Locate the cell with the specified text and output its (x, y) center coordinate. 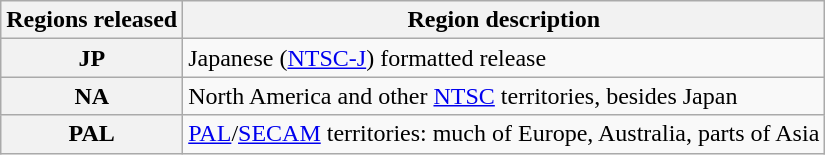
JP (92, 58)
Japanese (NTSC-J) formatted release (504, 58)
Region description (504, 20)
Regions released (92, 20)
NA (92, 96)
PAL/SECAM territories: much of Europe, Australia, parts of Asia (504, 134)
North America and other NTSC territories, besides Japan (504, 96)
PAL (92, 134)
